Return [x, y] of the center of cell containing provided text 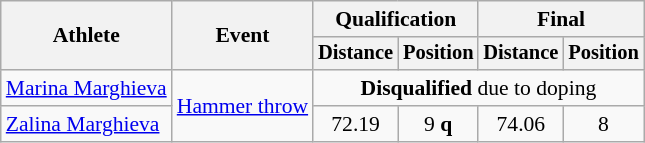
Zalina Marghieva [86, 124]
72.19 [356, 124]
Event [242, 36]
Final [560, 19]
9 q [438, 124]
74.06 [520, 124]
Marina Marghieva [86, 88]
Disqualified due to doping [478, 88]
Athlete [86, 36]
8 [603, 124]
Qualification [396, 19]
Hammer throw [242, 106]
